Pinpoint the cell where the given text exists, returning its [X, Y] midpoint coordinate. 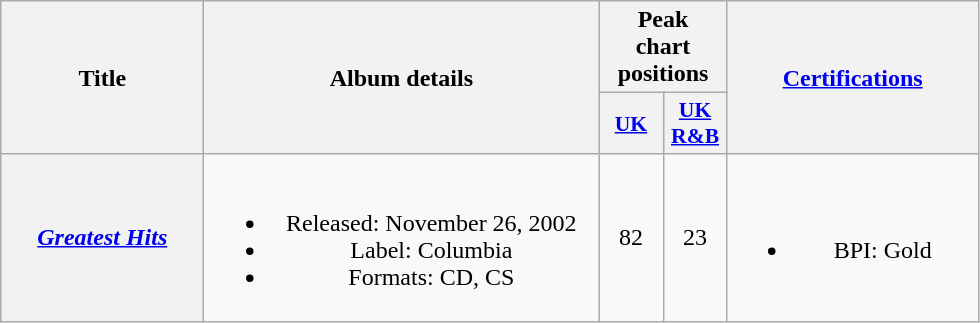
23 [695, 238]
Album details [402, 78]
Greatest Hits [102, 238]
Title [102, 78]
UKR&B [695, 124]
Peakchartpositions [663, 47]
Released: November 26, 2002Label: ColumbiaFormats: CD, CS [402, 238]
82 [631, 238]
BPI: Gold [852, 238]
UK [631, 124]
Certifications [852, 78]
